For the text-containing cell, return its midpoint in [x, y] coordinate format. 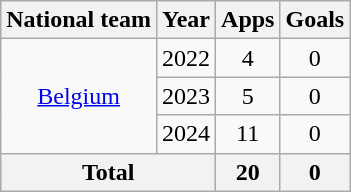
11 [248, 134]
Year [186, 20]
Apps [248, 20]
National team [79, 20]
20 [248, 172]
5 [248, 96]
2024 [186, 134]
2022 [186, 58]
2023 [186, 96]
Goals [315, 20]
4 [248, 58]
Total [108, 172]
Belgium [79, 96]
